Detect which cell encompasses the target text, then output its (X, Y) center coordinate. 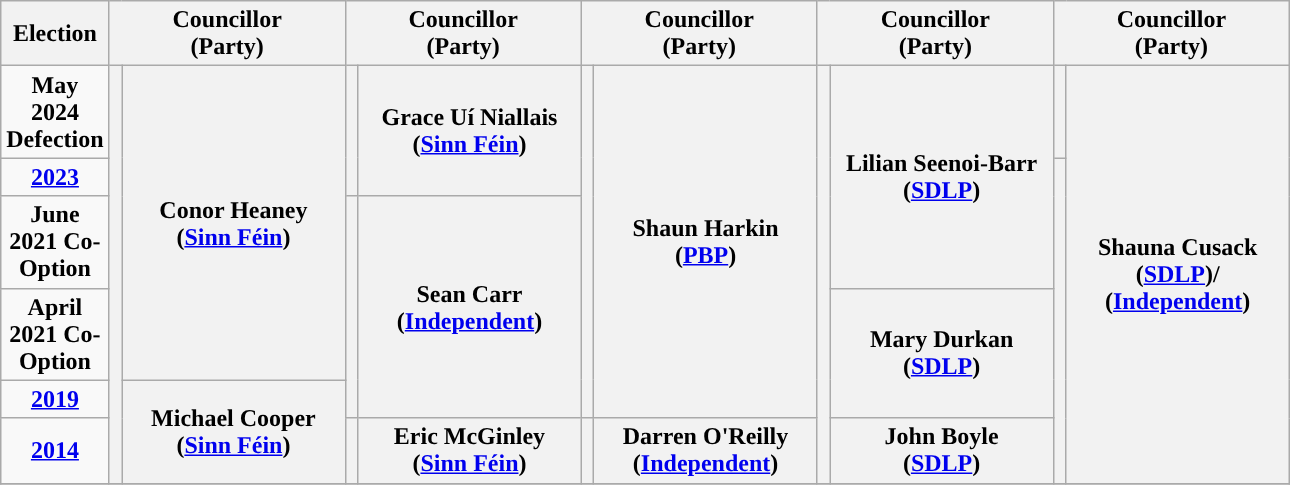
Shaun Harkin (PBP) (706, 242)
Michael Cooper (Sinn Féin) (234, 432)
June 2021 Co-Option (55, 242)
Eric McGinley (Sinn Féin) (470, 450)
Darren O'Reilly (Independent) (706, 450)
John Boyle (SDLP) (942, 450)
April 2021 Co-Option (55, 334)
Election (55, 34)
2023 (55, 177)
Lilian Seenoi-Barr (SDLP) (942, 177)
May 2024 Defection (55, 112)
Mary Durkan (SDLP) (942, 353)
Shauna Cusack (SDLP)/ (Independent) (1178, 274)
2019 (55, 399)
Grace Uí Niallais (Sinn Féin) (470, 131)
2014 (55, 450)
Sean Carr (Independent) (470, 307)
Conor Heaney (Sinn Féin) (234, 223)
